Extract the (X, Y) coordinate from the center of the cell holding the provided text.  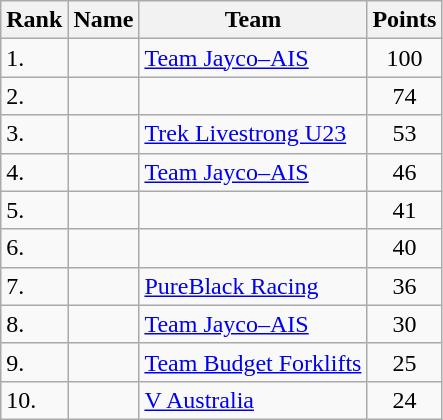
Rank (34, 20)
PureBlack Racing (253, 286)
41 (404, 210)
6. (34, 248)
30 (404, 324)
74 (404, 96)
Team (253, 20)
Team Budget Forklifts (253, 362)
3. (34, 134)
Name (104, 20)
Trek Livestrong U23 (253, 134)
5. (34, 210)
1. (34, 58)
2. (34, 96)
100 (404, 58)
36 (404, 286)
Points (404, 20)
46 (404, 172)
10. (34, 400)
8. (34, 324)
4. (34, 172)
40 (404, 248)
24 (404, 400)
25 (404, 362)
7. (34, 286)
V Australia (253, 400)
53 (404, 134)
9. (34, 362)
